For the text-containing cell, return its midpoint in [x, y] coordinate format. 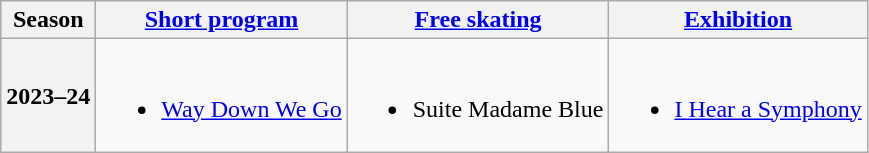
Short program [222, 20]
Suite Madame Blue [478, 96]
2023–24 [48, 96]
Season [48, 20]
I Hear a Symphony [738, 96]
Free skating [478, 20]
Exhibition [738, 20]
Way Down We Go [222, 96]
